Output the (X, Y) coordinate of the center of the cell containing the given text.  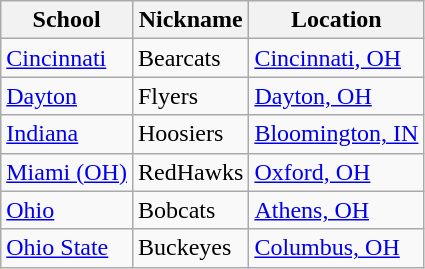
Oxford, OH (336, 172)
RedHawks (190, 172)
Cincinnati, OH (336, 58)
Ohio (67, 210)
Hoosiers (190, 134)
Miami (OH) (67, 172)
Columbus, OH (336, 248)
Athens, OH (336, 210)
School (67, 20)
Bearcats (190, 58)
Ohio State (67, 248)
Flyers (190, 96)
Bobcats (190, 210)
Dayton, OH (336, 96)
Buckeyes (190, 248)
Dayton (67, 96)
Bloomington, IN (336, 134)
Indiana (67, 134)
Nickname (190, 20)
Location (336, 20)
Cincinnati (67, 58)
